Extract the [X, Y] coordinate from the center of the cell holding the provided text.  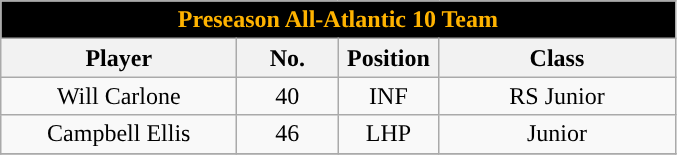
40 [288, 96]
No. [288, 58]
RS Junior [557, 96]
INF [388, 96]
Junior [557, 134]
LHP [388, 134]
Campbell Ellis [119, 134]
Position [388, 58]
Preseason All-Atlantic 10 Team [338, 20]
46 [288, 134]
Player [119, 58]
Class [557, 58]
Will Carlone [119, 96]
